From the cell containing the given text, extract its center point as [X, Y] coordinate. 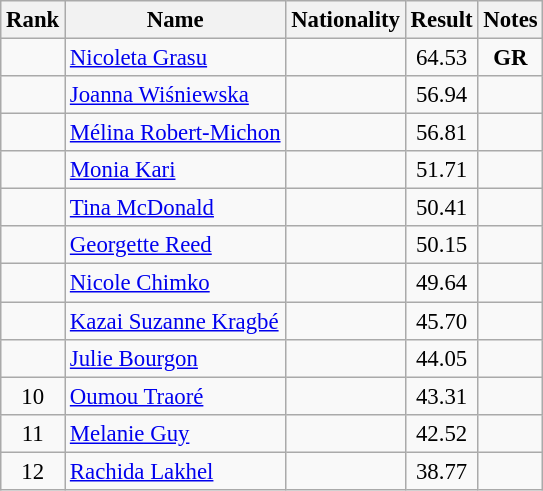
11 [33, 433]
Julie Bourgon [176, 358]
10 [33, 396]
Georgette Reed [176, 245]
Oumou Traoré [176, 396]
Joanna Wiśniewska [176, 95]
Tina McDonald [176, 208]
64.53 [442, 58]
Mélina Robert-Michon [176, 133]
Monia Kari [176, 170]
56.94 [442, 95]
Nicoleta Grasu [176, 58]
49.64 [442, 283]
51.71 [442, 170]
Rank [33, 20]
Kazai Suzanne Kragbé [176, 321]
50.41 [442, 208]
GR [510, 58]
Notes [510, 20]
Melanie Guy [176, 433]
45.70 [442, 321]
Name [176, 20]
50.15 [442, 245]
12 [33, 471]
56.81 [442, 133]
44.05 [442, 358]
Nationality [346, 20]
42.52 [442, 433]
43.31 [442, 396]
Rachida Lakhel [176, 471]
Nicole Chimko [176, 283]
Result [442, 20]
38.77 [442, 471]
